Identify which cell holds the provided text, then report its [x, y] central coordinate. 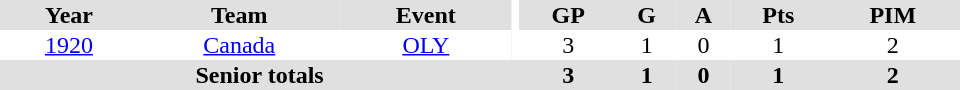
Canada [240, 45]
A [704, 15]
Year [69, 15]
G [646, 15]
Event [426, 15]
Team [240, 15]
GP [568, 15]
OLY [426, 45]
PIM [893, 15]
Pts [778, 15]
Senior totals [260, 75]
1920 [69, 45]
